Capture the cell that displays the provided text and extract its [x, y] central coordinate. 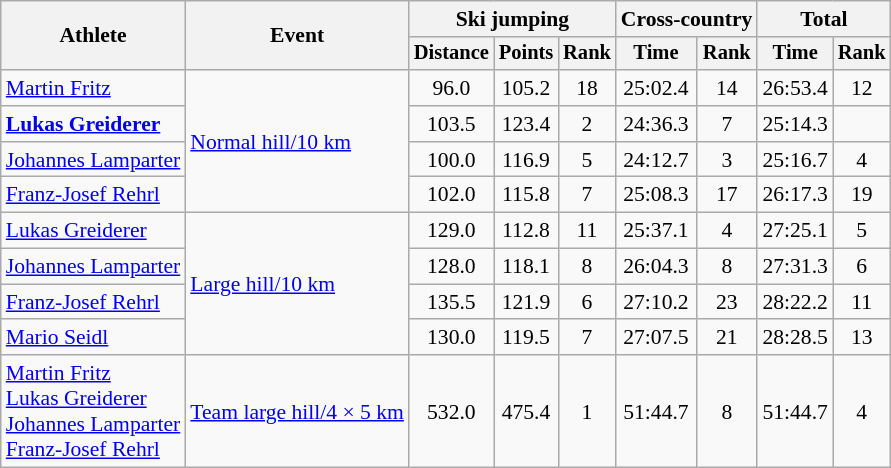
24:36.3 [656, 124]
25:14.3 [794, 124]
Athlete [94, 36]
3 [726, 160]
475.4 [526, 411]
532.0 [452, 411]
129.0 [452, 231]
116.9 [526, 160]
Normal hill/10 km [297, 141]
26:04.3 [656, 267]
12 [862, 88]
Total [824, 19]
Ski jumping [512, 19]
26:53.4 [794, 88]
100.0 [452, 160]
25:08.3 [656, 195]
121.9 [526, 302]
19 [862, 195]
13 [862, 338]
23 [726, 302]
103.5 [452, 124]
1 [587, 411]
Event [297, 36]
27:25.1 [794, 231]
119.5 [526, 338]
96.0 [452, 88]
26:17.3 [794, 195]
18 [587, 88]
25:02.4 [656, 88]
115.8 [526, 195]
28:28.5 [794, 338]
14 [726, 88]
Team large hill/4 × 5 km [297, 411]
Martin Fritz [94, 88]
Martin FritzLukas GreidererJohannes LamparterFranz-Josef Rehrl [94, 411]
25:37.1 [656, 231]
Cross-country [687, 19]
135.5 [452, 302]
28:22.2 [794, 302]
128.0 [452, 267]
2 [587, 124]
130.0 [452, 338]
102.0 [452, 195]
Points [526, 54]
24:12.7 [656, 160]
118.1 [526, 267]
105.2 [526, 88]
27:31.3 [794, 267]
27:10.2 [656, 302]
112.8 [526, 231]
17 [726, 195]
21 [726, 338]
Distance [452, 54]
123.4 [526, 124]
25:16.7 [794, 160]
27:07.5 [656, 338]
Mario Seidl [94, 338]
Large hill/10 km [297, 284]
